For the text-containing cell, return its midpoint in (X, Y) coordinate format. 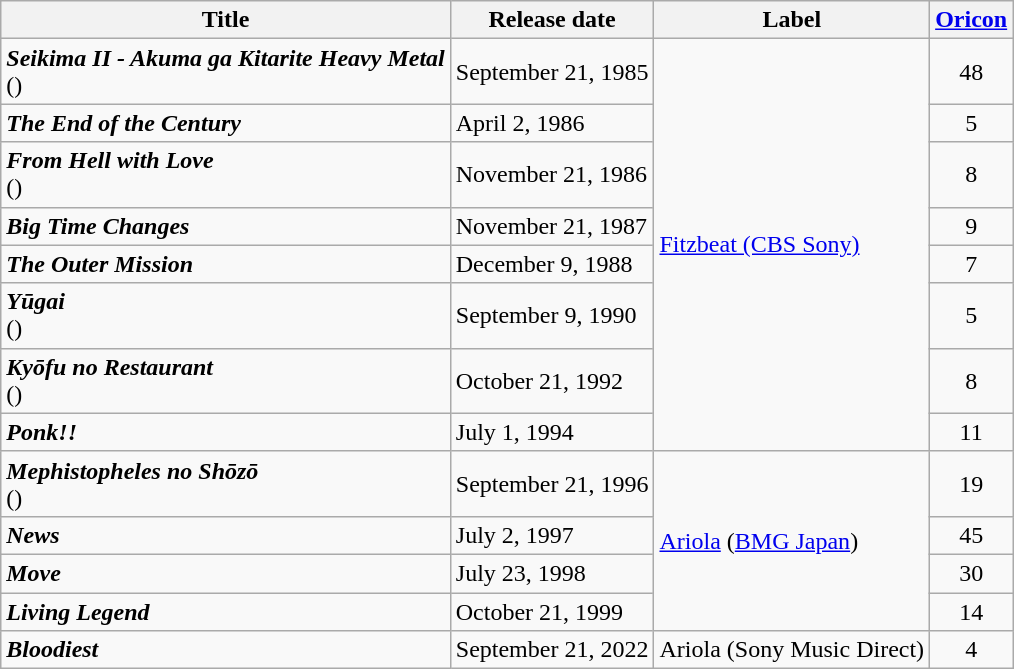
30 (972, 573)
48 (972, 72)
Title (226, 20)
Big Time Changes (226, 226)
October 21, 1999 (552, 611)
Ariola (Sony Music Direct) (792, 650)
Seikima II - Akuma ga Kitarite Heavy Metal() (226, 72)
Ariola (BMG Japan) (792, 540)
4 (972, 650)
December 9, 1988 (552, 264)
News (226, 535)
September 21, 2022 (552, 650)
October 21, 1992 (552, 380)
Oricon (972, 20)
Release date (552, 20)
45 (972, 535)
19 (972, 484)
From Hell with Love() (226, 174)
September 9, 1990 (552, 316)
11 (972, 432)
Bloodiest (226, 650)
Yūgai() (226, 316)
July 2, 1997 (552, 535)
April 2, 1986 (552, 123)
July 1, 1994 (552, 432)
Move (226, 573)
14 (972, 611)
Mephistopheles no Shōzō() (226, 484)
November 21, 1987 (552, 226)
September 21, 1996 (552, 484)
Fitzbeat (CBS Sony) (792, 245)
November 21, 1986 (552, 174)
Ponk!! (226, 432)
9 (972, 226)
7 (972, 264)
September 21, 1985 (552, 72)
The End of the Century (226, 123)
Kyōfu no Restaurant() (226, 380)
The Outer Mission (226, 264)
Living Legend (226, 611)
Label (792, 20)
July 23, 1998 (552, 573)
